Return [x, y] of the center of cell containing provided text 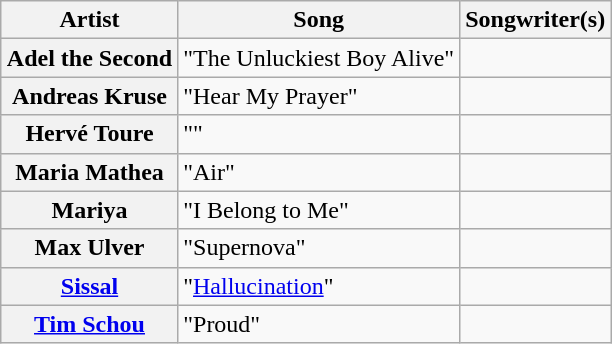
"I Belong to Me" [319, 210]
Hervé Toure [89, 134]
Songwriter(s) [536, 20]
Mariya [89, 210]
"Hear My Prayer" [319, 96]
"Supernova" [319, 248]
"Proud" [319, 324]
Max Ulver [89, 248]
Adel the Second [89, 58]
Artist [89, 20]
Tim Schou [89, 324]
Maria Mathea [89, 172]
"" [319, 134]
"Air" [319, 172]
Andreas Kruse [89, 96]
"Hallucination" [319, 286]
"The Unluckiest Boy Alive" [319, 58]
Sissal [89, 286]
Song [319, 20]
